Return (x, y) of the center of cell containing provided text 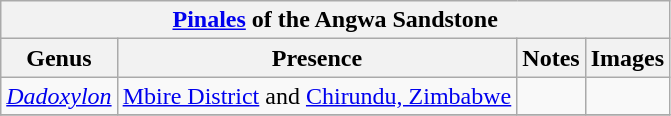
Presence (317, 58)
Images (627, 58)
Notes (551, 58)
Dadoxylon (59, 96)
Genus (59, 58)
Pinales of the Angwa Sandstone (336, 20)
Mbire District and Chirundu, Zimbabwe (317, 96)
